For the text-containing cell, return its midpoint in (x, y) coordinate format. 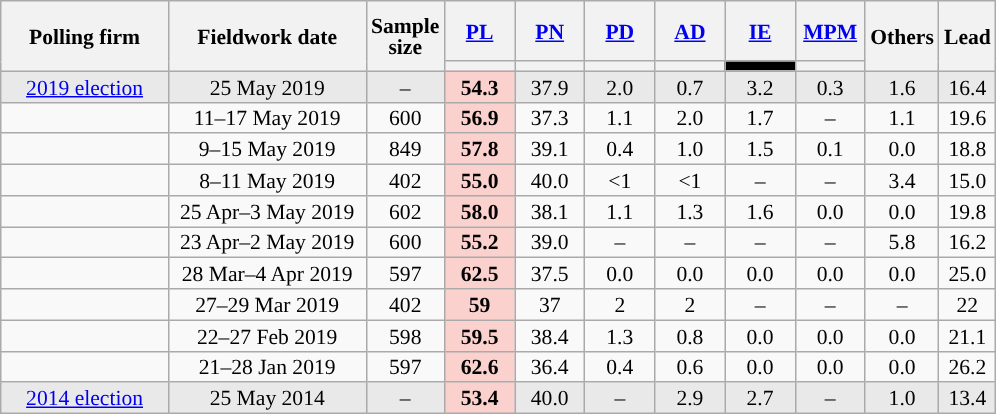
16.4 (968, 86)
25.0 (968, 274)
22–27 Feb 2019 (267, 336)
0.7 (690, 86)
55.2 (479, 242)
25 May 2014 (267, 398)
18.8 (968, 150)
5.8 (902, 242)
2.7 (760, 398)
1.7 (760, 118)
Lead (968, 36)
55.0 (479, 180)
36.4 (550, 366)
2014 election (85, 398)
9–15 May 2019 (267, 150)
58.0 (479, 212)
PL (479, 31)
54.3 (479, 86)
57.8 (479, 150)
2019 election (85, 86)
MPM (830, 31)
0.1 (830, 150)
849 (405, 150)
25 Apr–3 May 2019 (267, 212)
3.4 (902, 180)
37.3 (550, 118)
59.5 (479, 336)
37.5 (550, 274)
39.0 (550, 242)
25 May 2019 (267, 86)
28 Mar–4 Apr 2019 (267, 274)
21.1 (968, 336)
56.9 (479, 118)
38.4 (550, 336)
38.1 (550, 212)
19.6 (968, 118)
Samplesize (405, 36)
0.3 (830, 86)
62.5 (479, 274)
21–28 Jan 2019 (267, 366)
0.6 (690, 366)
27–29 Mar 2019 (267, 304)
23 Apr–2 May 2019 (267, 242)
Polling firm (85, 36)
PD (620, 31)
Others (902, 36)
37 (550, 304)
IE (760, 31)
0.8 (690, 336)
PN (550, 31)
22 (968, 304)
37.9 (550, 86)
1.5 (760, 150)
AD (690, 31)
3.2 (760, 86)
59 (479, 304)
13.4 (968, 398)
Fieldwork date (267, 36)
8–11 May 2019 (267, 180)
26.2 (968, 366)
598 (405, 336)
16.2 (968, 242)
11–17 May 2019 (267, 118)
62.6 (479, 366)
19.8 (968, 212)
53.4 (479, 398)
15.0 (968, 180)
39.1 (550, 150)
602 (405, 212)
2.9 (690, 398)
